Detect which cell encompasses the target text, then output its [X, Y] center coordinate. 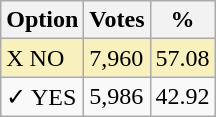
42.92 [182, 97]
5,986 [117, 97]
X NO [42, 58]
Votes [117, 20]
Option [42, 20]
✓ YES [42, 97]
57.08 [182, 58]
% [182, 20]
7,960 [117, 58]
